Return the (X, Y) coordinate for the center point of the cell that contains the specified text.  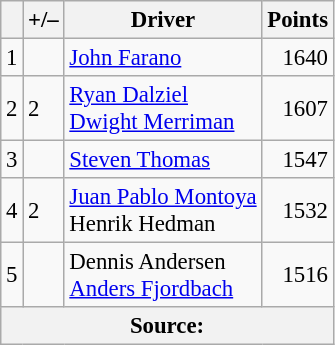
+/– (44, 20)
1547 (298, 160)
3 (12, 160)
Juan Pablo Montoya Henrik Hedman (163, 210)
Steven Thomas (163, 160)
1516 (298, 276)
John Farano (163, 58)
Points (298, 20)
1640 (298, 58)
Driver (163, 20)
Dennis Andersen Anders Fjordbach (163, 276)
1532 (298, 210)
1607 (298, 108)
1 (12, 58)
Ryan Dalziel Dwight Merriman (163, 108)
4 (12, 210)
5 (12, 276)
